Return the [X, Y] coordinate for the center point of the cell that contains the specified text.  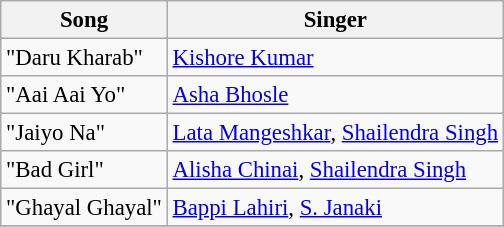
Song [84, 20]
Bappi Lahiri, S. Janaki [335, 208]
"Aai Aai Yo" [84, 95]
"Jaiyo Na" [84, 133]
"Bad Girl" [84, 170]
Lata Mangeshkar, Shailendra Singh [335, 133]
Kishore Kumar [335, 58]
"Daru Kharab" [84, 58]
Alisha Chinai, Shailendra Singh [335, 170]
Singer [335, 20]
"Ghayal Ghayal" [84, 208]
Asha Bhosle [335, 95]
